Extract the (X, Y) coordinate from the center of the cell holding the provided text.  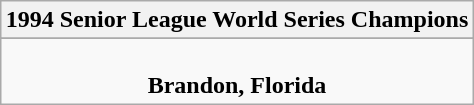
1994 Senior League World Series Champions (237, 20)
Brandon, Florida (237, 72)
